Identify which cell holds the provided text, then report its [x, y] central coordinate. 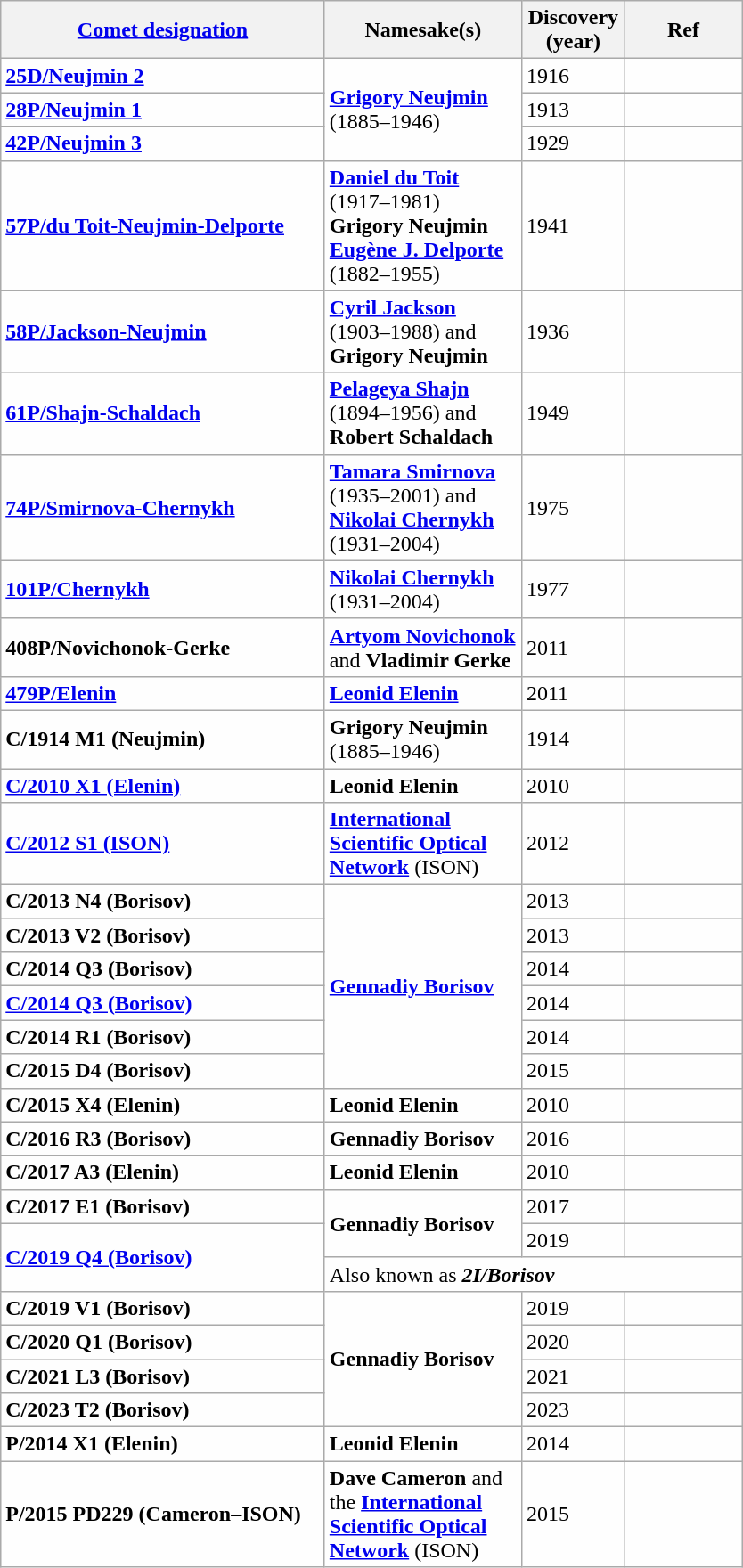
25D/Neujmin 2 [163, 76]
408P/Novichonok-Gerke [163, 647]
Pelageya Shajn (1894–1956) and Robert Schaldach [422, 413]
1913 [573, 110]
C/2019 V1 (Borisov) [163, 1308]
74P/Smirnova-Chernykh [163, 508]
Nikolai Chernykh (1931–2004) [422, 590]
61P/Shajn-Schaldach [163, 413]
Ref [682, 30]
C/2013 N4 (Borisov) [163, 902]
C/2019 Q4 (Borisov) [163, 1257]
2017 [573, 1206]
Cyril Jackson (1903–1988) and Grigory Neujmin [422, 331]
58P/Jackson-Neujmin [163, 331]
C/2015 X4 (Elenin) [163, 1105]
2021 [573, 1376]
2016 [573, 1139]
C/2015 D4 (Borisov) [163, 1071]
C/2017 A3 (Elenin) [163, 1172]
42P/Neujmin 3 [163, 143]
C/2010 X1 (Elenin) [163, 785]
1977 [573, 590]
C/2016 R3 (Borisov) [163, 1139]
Dave Cameron and the International Scientific Optical Network (ISON) [422, 1515]
Namesake(s) [422, 30]
Tamara Smirnova (1935–2001) and Nikolai Chernykh (1931–2004) [422, 508]
1914 [573, 739]
Also known as 2I/Borisov [533, 1274]
P/2015 PD229 (Cameron–ISON) [163, 1515]
C/2020 Q1 (Borisov) [163, 1342]
Comet designation [163, 30]
1975 [573, 508]
C/2017 E1 (Borisov) [163, 1206]
C/2014 R1 (Borisov) [163, 1037]
P/2014 X1 (Elenin) [163, 1444]
2012 [573, 844]
1941 [573, 225]
C/2012 S1 (ISON) [163, 844]
C/2013 V2 (Borisov) [163, 935]
101P/Chernykh [163, 590]
2020 [573, 1342]
Discovery(year) [573, 30]
C/2023 T2 (Borisov) [163, 1410]
Artyom Novichonok and Vladimir Gerke [422, 647]
2023 [573, 1410]
International Scientific Optical Network (ISON) [422, 844]
C/2021 L3 (Borisov) [163, 1376]
28P/Neujmin 1 [163, 110]
C/1914 M1 (Neujmin) [163, 739]
1949 [573, 413]
1916 [573, 76]
1929 [573, 143]
1936 [573, 331]
Daniel du Toit (1917–1981)Grigory NeujminEugène J. Delporte (1882–1955) [422, 225]
479P/Elenin [163, 693]
57P/du Toit-Neujmin-Delporte [163, 225]
